Scan for the cell matching the given text and deliver its (x, y) coordinate at center. 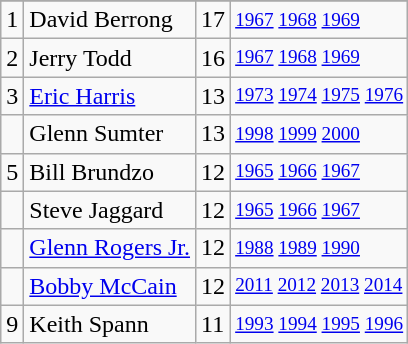
Jerry Todd (110, 58)
1998 1999 2000 (320, 134)
3 (12, 96)
Steve Jaggard (110, 210)
11 (214, 324)
1993 1994 1995 1996 (320, 324)
1973 1974 1975 1976 (320, 96)
16 (214, 58)
1988 1989 1990 (320, 248)
9 (12, 324)
Bill Brundzo (110, 172)
5 (12, 172)
Glenn Sumter (110, 134)
1 (12, 20)
David Berrong (110, 20)
Eric Harris (110, 96)
2011 2012 2013 2014 (320, 286)
2 (12, 58)
Glenn Rogers Jr. (110, 248)
Bobby McCain (110, 286)
Keith Spann (110, 324)
17 (214, 20)
